Extract the [x, y] coordinate from the center of the cell holding the provided text.  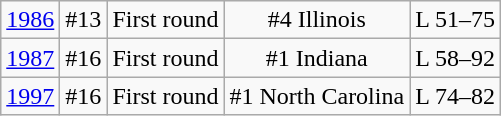
L 51–75 [456, 20]
#1 Indiana [317, 58]
#13 [84, 20]
1997 [30, 96]
1986 [30, 20]
1987 [30, 58]
#1 North Carolina [317, 96]
#4 Illinois [317, 20]
L 74–82 [456, 96]
L 58–92 [456, 58]
